Locate the cell with the specified text and output its [X, Y] center coordinate. 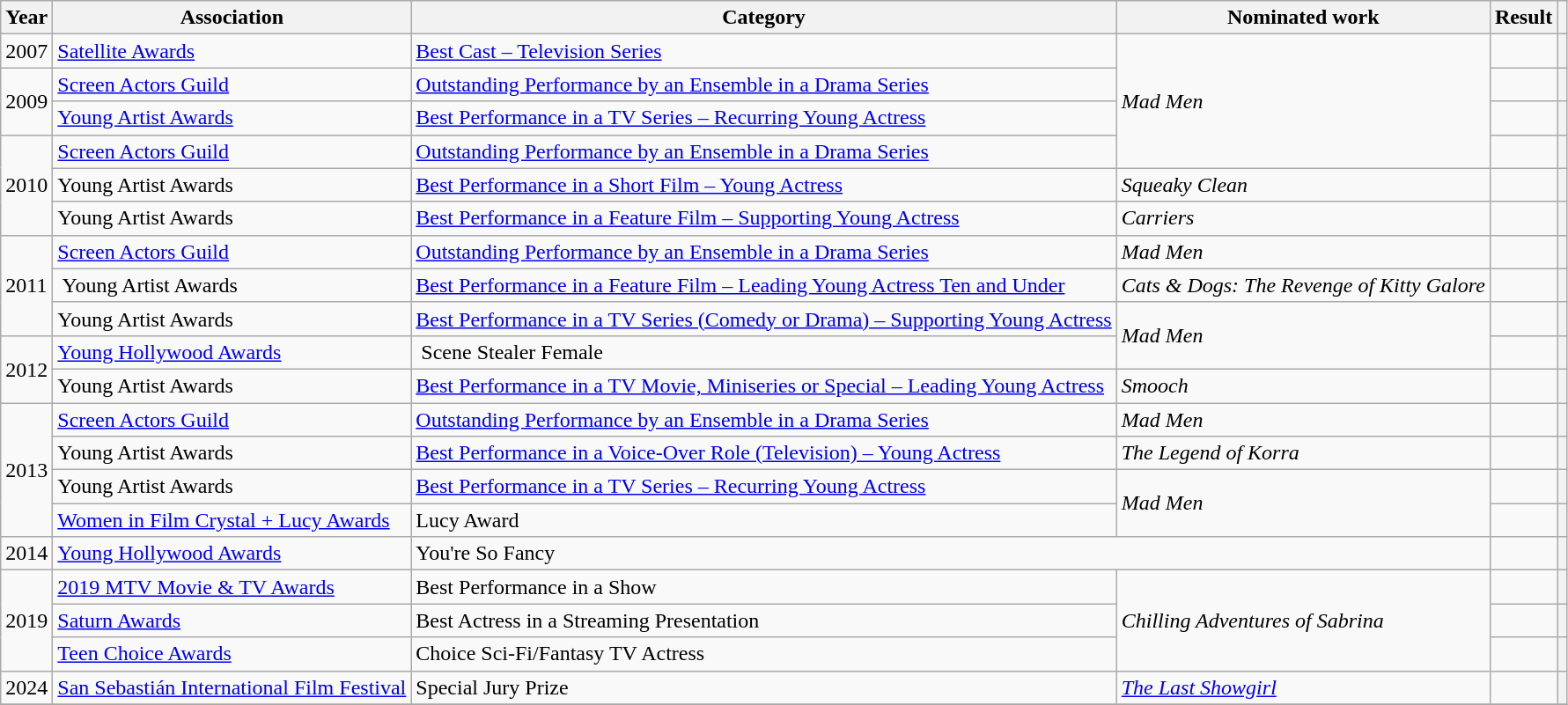
Best Performance in a Feature Film – Supporting Young Actress [764, 218]
Best Performance in a Show [764, 587]
2014 [26, 554]
2009 [26, 101]
2024 [26, 687]
Association [232, 18]
The Legend of Korra [1303, 453]
Best Performance in a Short Film – Young Actress [764, 185]
Satellite Awards [232, 51]
2019 MTV Movie & TV Awards [232, 587]
Best Performance in a Feature Film – Leading Young Actress Ten and Under [764, 285]
2011 [26, 285]
Squeaky Clean [1303, 185]
Cats & Dogs: The Revenge of Kitty Galore [1303, 285]
Women in Film Crystal + Lucy Awards [232, 520]
2019 [26, 621]
Result [1523, 18]
Best Performance in a TV Movie, Miniseries or Special – Leading Young Actress [764, 386]
You're So Fancy [951, 554]
Best Actress in a Streaming Presentation [764, 621]
Year [26, 18]
San Sebastián International Film Festival [232, 687]
2012 [26, 369]
Saturn Awards [232, 621]
Choice Sci-Fi/Fantasy TV Actress [764, 654]
2013 [26, 470]
Smooch [1303, 386]
The Last Showgirl [1303, 687]
Chilling Adventures of Sabrina [1303, 621]
Carriers [1303, 218]
Scene Stealer Female [764, 352]
Lucy Award [764, 520]
Teen Choice Awards [232, 654]
Nominated work [1303, 18]
Best Performance in a Voice-Over Role (Television) – Young Actress [764, 453]
Special Jury Prize [764, 687]
2007 [26, 51]
Best Performance in a TV Series (Comedy or Drama) – Supporting Young Actress [764, 319]
Best Cast – Television Series [764, 51]
2010 [26, 185]
Category [764, 18]
